From the cell containing the given text, extract its center point as [X, Y] coordinate. 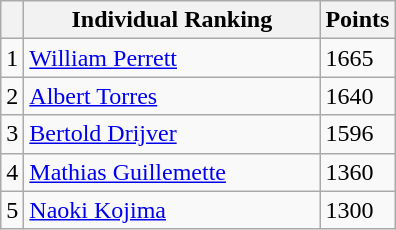
3 [12, 134]
Points [358, 20]
Mathias Guillemette [172, 172]
1300 [358, 210]
Bertold Drijver [172, 134]
Naoki Kojima [172, 210]
1 [12, 58]
William Perrett [172, 58]
4 [12, 172]
2 [12, 96]
5 [12, 210]
1640 [358, 96]
Albert Torres [172, 96]
Individual Ranking [172, 20]
1360 [358, 172]
1665 [358, 58]
1596 [358, 134]
